Determine the [X, Y] coordinate at the center of the cell enclosing the given text.  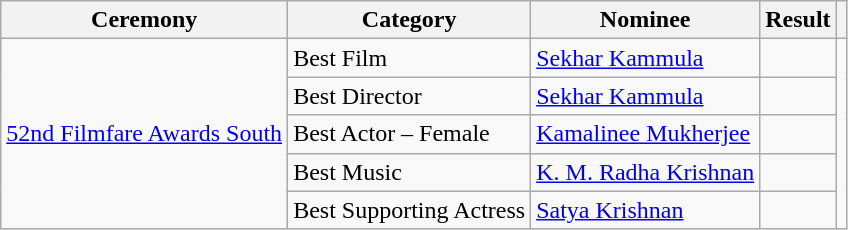
Best Director [410, 96]
Category [410, 20]
Best Actor – Female [410, 134]
Best Music [410, 172]
Nominee [646, 20]
Satya Krishnan [646, 210]
Kamalinee Mukherjee [646, 134]
Best Supporting Actress [410, 210]
Best Film [410, 58]
K. M. Radha Krishnan [646, 172]
52nd Filmfare Awards South [144, 134]
Ceremony [144, 20]
Result [798, 20]
